Capture the cell that displays the provided text and extract its [x, y] central coordinate. 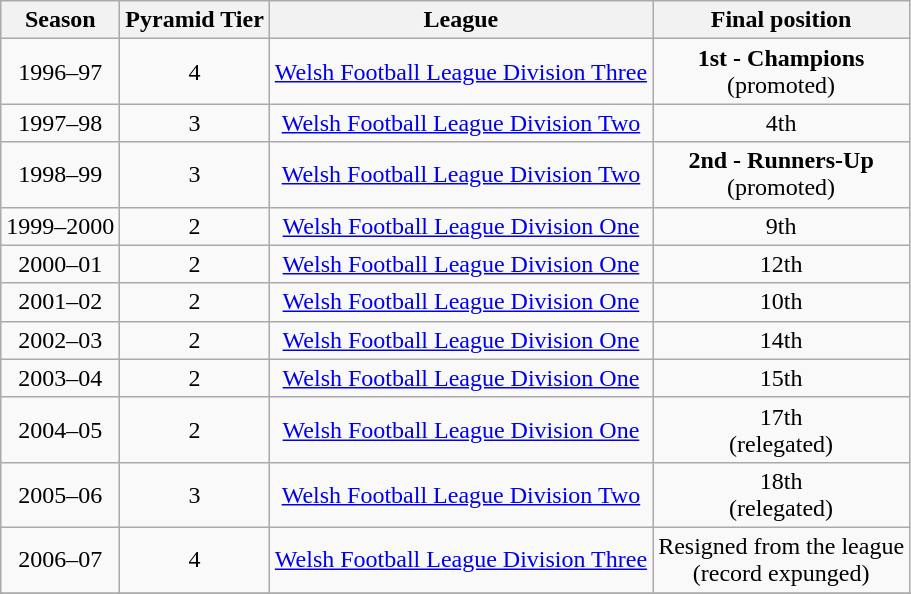
1999–2000 [60, 226]
18th(relegated) [782, 494]
14th [782, 340]
9th [782, 226]
League [460, 20]
10th [782, 302]
15th [782, 378]
2002–03 [60, 340]
Resigned from the league(record expunged) [782, 560]
Pyramid Tier [195, 20]
1st - Champions(promoted) [782, 72]
2006–07 [60, 560]
4th [782, 123]
1998–99 [60, 174]
2005–06 [60, 494]
12th [782, 264]
2000–01 [60, 264]
2nd - Runners-Up(promoted) [782, 174]
17th(relegated) [782, 430]
2004–05 [60, 430]
Season [60, 20]
Final position [782, 20]
2001–02 [60, 302]
2003–04 [60, 378]
1996–97 [60, 72]
1997–98 [60, 123]
